Pinpoint the cell where the given text exists, returning its [x, y] midpoint coordinate. 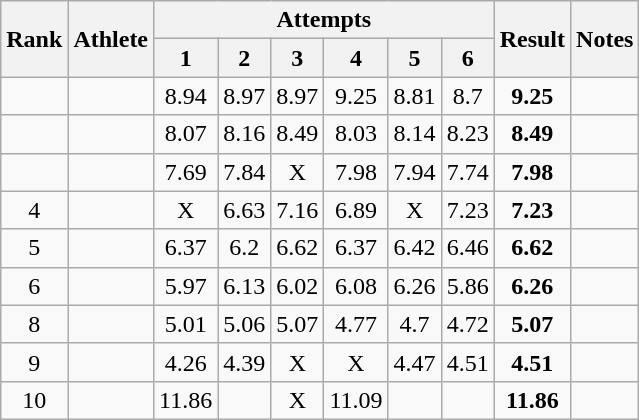
8.07 [186, 134]
4.39 [244, 362]
6.08 [356, 286]
8.14 [414, 134]
7.69 [186, 172]
4.7 [414, 324]
6.46 [468, 248]
7.74 [468, 172]
3 [298, 58]
8.81 [414, 96]
5.01 [186, 324]
8.23 [468, 134]
Attempts [324, 20]
7.84 [244, 172]
1 [186, 58]
6.89 [356, 210]
4.72 [468, 324]
8 [34, 324]
5.97 [186, 286]
7.16 [298, 210]
8.16 [244, 134]
6.42 [414, 248]
8.94 [186, 96]
4.47 [414, 362]
10 [34, 400]
9 [34, 362]
7.94 [414, 172]
11.09 [356, 400]
5.86 [468, 286]
4.26 [186, 362]
4.77 [356, 324]
Athlete [111, 39]
5.06 [244, 324]
8.03 [356, 134]
6.02 [298, 286]
6.2 [244, 248]
2 [244, 58]
Result [532, 39]
8.7 [468, 96]
Rank [34, 39]
6.13 [244, 286]
6.63 [244, 210]
Notes [605, 39]
